Detect which cell encompasses the target text, then output its [X, Y] center coordinate. 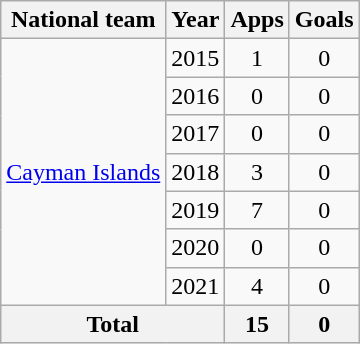
2015 [196, 58]
2016 [196, 96]
3 [257, 172]
2019 [196, 210]
2017 [196, 134]
Goals [324, 20]
7 [257, 210]
1 [257, 58]
2021 [196, 286]
National team [84, 20]
Year [196, 20]
2020 [196, 248]
4 [257, 286]
Total [113, 324]
Cayman Islands [84, 172]
15 [257, 324]
2018 [196, 172]
Apps [257, 20]
